Identify which cell holds the provided text, then report its [X, Y] central coordinate. 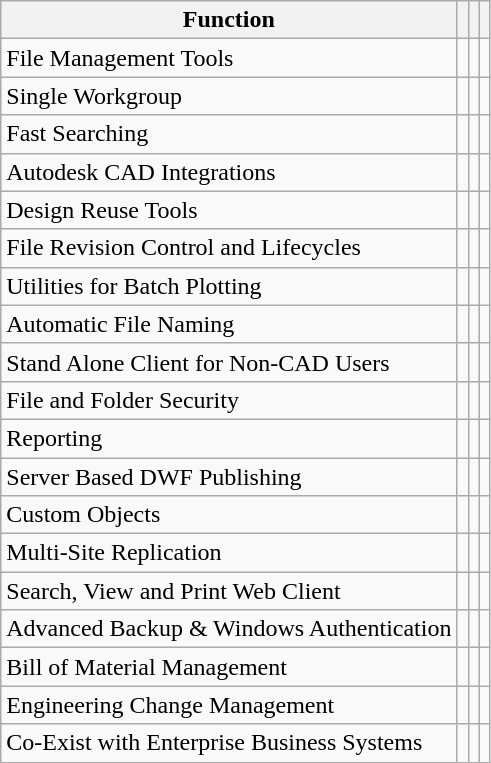
Design Reuse Tools [229, 210]
File and Folder Security [229, 400]
Utilities for Batch Plotting [229, 286]
Bill of Material Management [229, 667]
Co-Exist with Enterprise Business Systems [229, 743]
Fast Searching [229, 134]
Multi-Site Replication [229, 553]
Advanced Backup & Windows Authentication [229, 629]
Single Workgroup [229, 96]
File Revision Control and Lifecycles [229, 248]
Autodesk CAD Integrations [229, 172]
Reporting [229, 438]
Custom Objects [229, 515]
Stand Alone Client for Non-CAD Users [229, 362]
Server Based DWF Publishing [229, 477]
Automatic File Naming [229, 324]
File Management Tools [229, 58]
Function [229, 20]
Search, View and Print Web Client [229, 591]
Engineering Change Management [229, 705]
